Locate the cell with the specified text and output its [x, y] center coordinate. 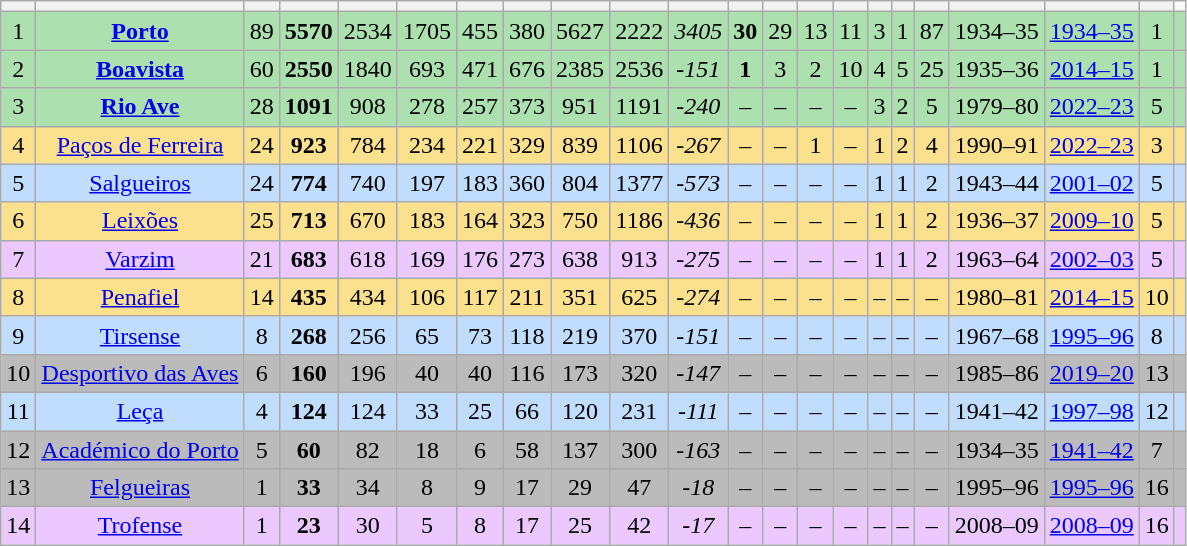
18 [426, 449]
47 [640, 488]
5570 [308, 31]
434 [368, 297]
-147 [698, 373]
273 [526, 259]
1936–37 [996, 221]
Trofense [140, 526]
951 [580, 107]
73 [480, 335]
106 [426, 297]
211 [526, 297]
28 [262, 107]
34 [368, 488]
923 [308, 145]
234 [426, 145]
-111 [698, 411]
-274 [698, 297]
-573 [698, 183]
913 [640, 259]
471 [480, 69]
435 [308, 297]
2385 [580, 69]
Varzim [140, 259]
160 [308, 373]
693 [426, 69]
Salgueiros [140, 183]
1985–86 [996, 373]
320 [640, 373]
3405 [698, 31]
2550 [308, 69]
116 [526, 373]
197 [426, 183]
169 [426, 259]
173 [580, 373]
118 [526, 335]
-163 [698, 449]
278 [426, 107]
713 [308, 221]
618 [368, 259]
196 [368, 373]
1963–64 [996, 259]
176 [480, 259]
268 [308, 335]
Paços de Ferreira [140, 145]
683 [308, 259]
1997–98 [1092, 411]
231 [640, 411]
120 [580, 411]
774 [308, 183]
373 [526, 107]
2009–10 [1092, 221]
Felgueiras [140, 488]
2222 [640, 31]
750 [580, 221]
1967–68 [996, 335]
65 [426, 335]
Desportivo das Aves [140, 373]
Boavista [140, 69]
2001–02 [1092, 183]
Académico do Porto [140, 449]
1091 [308, 107]
1106 [640, 145]
Penafiel [140, 297]
784 [368, 145]
5627 [580, 31]
638 [580, 259]
58 [526, 449]
1990–91 [996, 145]
323 [526, 221]
Porto [140, 31]
839 [580, 145]
455 [480, 31]
82 [368, 449]
164 [480, 221]
66 [526, 411]
-18 [698, 488]
87 [932, 31]
21 [262, 259]
329 [526, 145]
1191 [640, 107]
625 [640, 297]
257 [480, 107]
23 [308, 526]
256 [368, 335]
-240 [698, 107]
1840 [368, 69]
2534 [368, 31]
1979–80 [996, 107]
Leça [140, 411]
908 [368, 107]
670 [368, 221]
370 [640, 335]
360 [526, 183]
2536 [640, 69]
89 [262, 31]
1377 [640, 183]
42 [640, 526]
219 [580, 335]
-267 [698, 145]
-17 [698, 526]
1943–44 [996, 183]
1186 [640, 221]
380 [526, 31]
300 [640, 449]
1935–36 [996, 69]
137 [580, 449]
1980–81 [996, 297]
-436 [698, 221]
221 [480, 145]
1705 [426, 31]
2002–03 [1092, 259]
740 [368, 183]
351 [580, 297]
Tirsense [140, 335]
676 [526, 69]
-275 [698, 259]
2019–20 [1092, 373]
Leixões [140, 221]
Rio Ave [140, 107]
117 [480, 297]
804 [580, 183]
